Capture the cell that displays the provided text and extract its [X, Y] central coordinate. 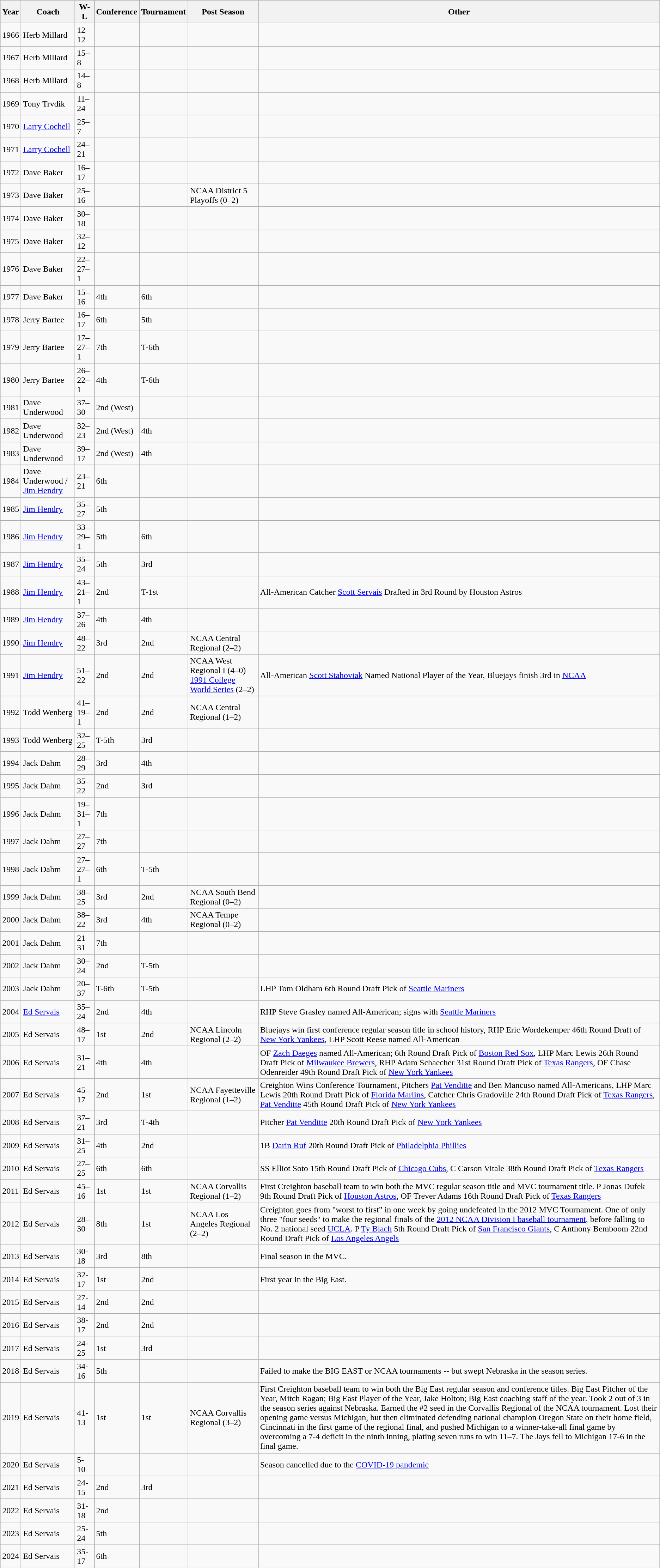
26–22–1 [85, 380]
1977 [11, 296]
38–25 [85, 897]
All-American Scott Stahoviak Named National Player of the Year, Bluejays finish 3rd in NCAA [459, 675]
2022 [11, 1511]
1974 [11, 218]
Tournament [164, 12]
1989 [11, 619]
1967 [11, 58]
1970 [11, 126]
RHP Steve Grasley named All-American; signs with Seattle Mariners [459, 1012]
NCAA Central Regional (1–2) [223, 712]
2020 [11, 1465]
28–29 [85, 763]
2004 [11, 1012]
35–22 [85, 786]
21–31 [85, 943]
1968 [11, 80]
23–21 [85, 481]
17–27–1 [85, 347]
5-10 [85, 1465]
1972 [11, 172]
1B Darin Ruf 20th Round Draft Pick of Philadelphia Phillies [459, 1145]
11–24 [85, 104]
1980 [11, 380]
38–22 [85, 920]
22–27–1 [85, 269]
15–8 [85, 58]
2000 [11, 920]
Tony Trvdik [48, 104]
SS Elliot Soto 15th Round Draft Pick of Chicago Cubs, C Carson Vitale 38th Round Draft Pick of Texas Rangers [459, 1168]
34-16 [85, 1371]
1998 [11, 869]
20–37 [85, 988]
15–16 [85, 296]
45–16 [85, 1192]
1988 [11, 592]
25-24 [85, 1533]
2013 [11, 1257]
NCAA South Bend Regional (0–2) [223, 897]
NCAA Lincoln Regional (2–2) [223, 1034]
19–31–1 [85, 814]
1982 [11, 430]
2016 [11, 1325]
1995 [11, 786]
1996 [11, 814]
31–21 [85, 1062]
T-1st [164, 592]
27–27–1 [85, 869]
28–30 [85, 1224]
45–17 [85, 1095]
1984 [11, 481]
2012 [11, 1224]
1971 [11, 150]
Failed to make the BIG EAST or NCAA tournaments -- but swept Nebraska in the season series. [459, 1371]
Coach [48, 12]
48–22 [85, 643]
48–17 [85, 1034]
W-L [85, 12]
NCAA Fayetteville Regional (1–2) [223, 1095]
24-15 [85, 1487]
1969 [11, 104]
NCAA Corvallis Regional (3–2) [223, 1418]
T-4th [164, 1122]
2018 [11, 1371]
2024 [11, 1556]
1983 [11, 454]
1992 [11, 712]
Other [459, 12]
32–12 [85, 241]
37–21 [85, 1122]
37–26 [85, 619]
Final season in the MVC. [459, 1257]
1979 [11, 347]
First year in the Big East. [459, 1279]
2019 [11, 1418]
2008 [11, 1122]
NCAA District 5 Playoffs (0–2) [223, 195]
1990 [11, 643]
25–7 [85, 126]
1986 [11, 537]
2009 [11, 1145]
12–12 [85, 35]
31-18 [85, 1511]
Pitcher Pat Venditte 20th Round Draft Pick of New York Yankees [459, 1122]
1987 [11, 564]
32-17 [85, 1279]
1985 [11, 509]
1991 [11, 675]
NCAA Corvallis Regional (1–2) [223, 1192]
33–29–1 [85, 537]
1966 [11, 35]
LHP Tom Oldham 6th Round Draft Pick of Seattle Mariners [459, 988]
1997 [11, 842]
Year [11, 12]
31–25 [85, 1145]
2021 [11, 1487]
Conference [117, 12]
27–27 [85, 842]
All-American Catcher Scott Servais Drafted in 3rd Round by Houston Astros [459, 592]
35–27 [85, 509]
2010 [11, 1168]
32–23 [85, 430]
1999 [11, 897]
35-17 [85, 1556]
2015 [11, 1302]
Season cancelled due to the COVID-19 pandemic [459, 1465]
30–24 [85, 966]
2023 [11, 1533]
41–19–1 [85, 712]
NCAA Los Angeles Regional (2–2) [223, 1224]
27-14 [85, 1302]
2017 [11, 1348]
1975 [11, 241]
1981 [11, 408]
2002 [11, 966]
2003 [11, 988]
2006 [11, 1062]
51–22 [85, 675]
30–18 [85, 218]
2001 [11, 943]
27–25 [85, 1168]
2011 [11, 1192]
NCAA Tempe Regional (0–2) [223, 920]
2014 [11, 1279]
1993 [11, 740]
Post Season [223, 12]
14–8 [85, 80]
1978 [11, 320]
37–30 [85, 408]
24-25 [85, 1348]
NCAA Central Regional (2–2) [223, 643]
1976 [11, 269]
32–25 [85, 740]
Dave Underwood / Jim Hendry [48, 481]
2005 [11, 1034]
NCAA West Regional I (4–0) 1991 College World Series (2–2) [223, 675]
2007 [11, 1095]
1994 [11, 763]
30-18 [85, 1257]
43–21–1 [85, 592]
41-13 [85, 1418]
24–21 [85, 150]
39–17 [85, 454]
38-17 [85, 1325]
25–16 [85, 195]
1973 [11, 195]
